Search for the cell housing the specified text and yield its [x, y] center coordinate. 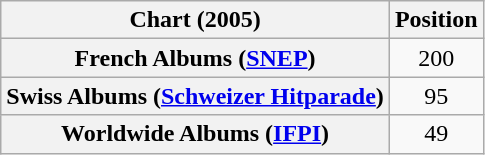
200 [436, 58]
Position [436, 20]
95 [436, 96]
Worldwide Albums (IFPI) [196, 134]
Chart (2005) [196, 20]
Swiss Albums (Schweizer Hitparade) [196, 96]
49 [436, 134]
French Albums (SNEP) [196, 58]
